Return (X, Y) of the center of cell containing provided text 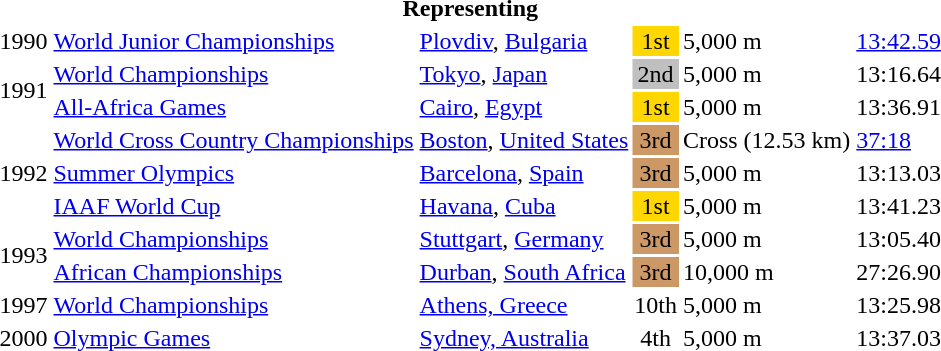
World Junior Championships (234, 41)
Stuttgart, Germany (524, 239)
Durban, South Africa (524, 272)
Barcelona, Spain (524, 173)
Tokyo, Japan (524, 74)
Plovdiv, Bulgaria (524, 41)
All-Africa Games (234, 107)
10,000 m (766, 272)
Cairo, Egypt (524, 107)
Cross (12.53 km) (766, 140)
2nd (656, 74)
Boston, United States (524, 140)
Athens, Greece (524, 305)
African Championships (234, 272)
Summer Olympics (234, 173)
Havana, Cuba (524, 206)
World Cross Country Championships (234, 140)
IAAF World Cup (234, 206)
10th (656, 305)
